From the cell containing the given text, extract its center point as [X, Y] coordinate. 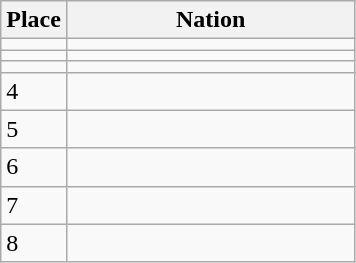
5 [34, 129]
7 [34, 205]
4 [34, 91]
8 [34, 243]
Place [34, 20]
6 [34, 167]
Nation [210, 20]
